Extract the [x, y] coordinate from the center of the cell holding the provided text.  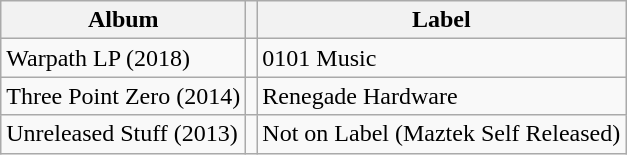
Album [124, 20]
Three Point Zero (2014) [124, 96]
0101 Music [442, 58]
Warpath LP (2018) [124, 58]
Not on Label (Maztek Self Released) [442, 134]
Label [442, 20]
Unreleased Stuff (2013) [124, 134]
Renegade Hardware [442, 96]
